Pinpoint the cell where the given text exists, returning its (x, y) midpoint coordinate. 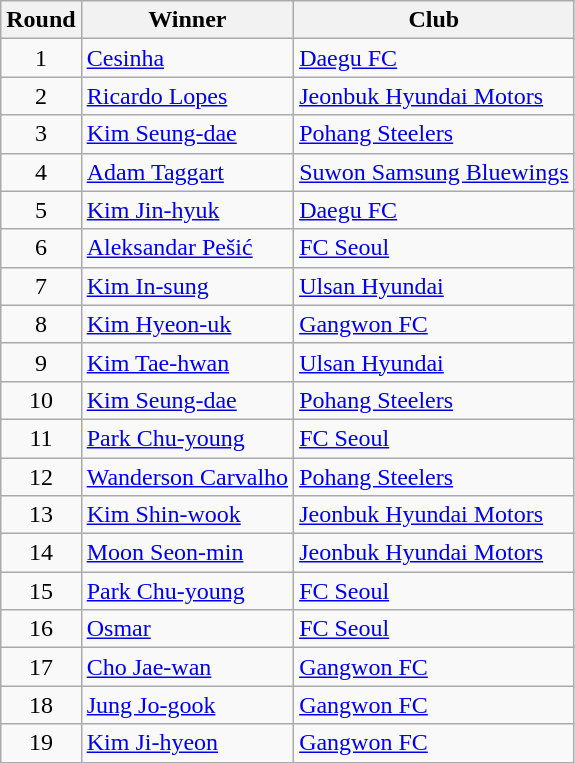
2 (41, 96)
Osmar (187, 629)
Kim Jin-hyuk (187, 210)
1 (41, 58)
Kim In-sung (187, 286)
Kim Shin-wook (187, 515)
16 (41, 629)
Jung Jo-gook (187, 705)
3 (41, 134)
11 (41, 438)
15 (41, 591)
9 (41, 362)
4 (41, 172)
Kim Hyeon-uk (187, 324)
13 (41, 515)
14 (41, 553)
Moon Seon-min (187, 553)
Round (41, 20)
18 (41, 705)
17 (41, 667)
10 (41, 400)
7 (41, 286)
6 (41, 248)
Kim Ji-hyeon (187, 743)
19 (41, 743)
Adam Taggart (187, 172)
12 (41, 477)
Suwon Samsung Bluewings (434, 172)
Ricardo Lopes (187, 96)
Winner (187, 20)
Wanderson Carvalho (187, 477)
5 (41, 210)
Aleksandar Pešić (187, 248)
8 (41, 324)
Cho Jae-wan (187, 667)
Club (434, 20)
Cesinha (187, 58)
Kim Tae-hwan (187, 362)
